Pinpoint the cell where the given text exists, returning its [x, y] midpoint coordinate. 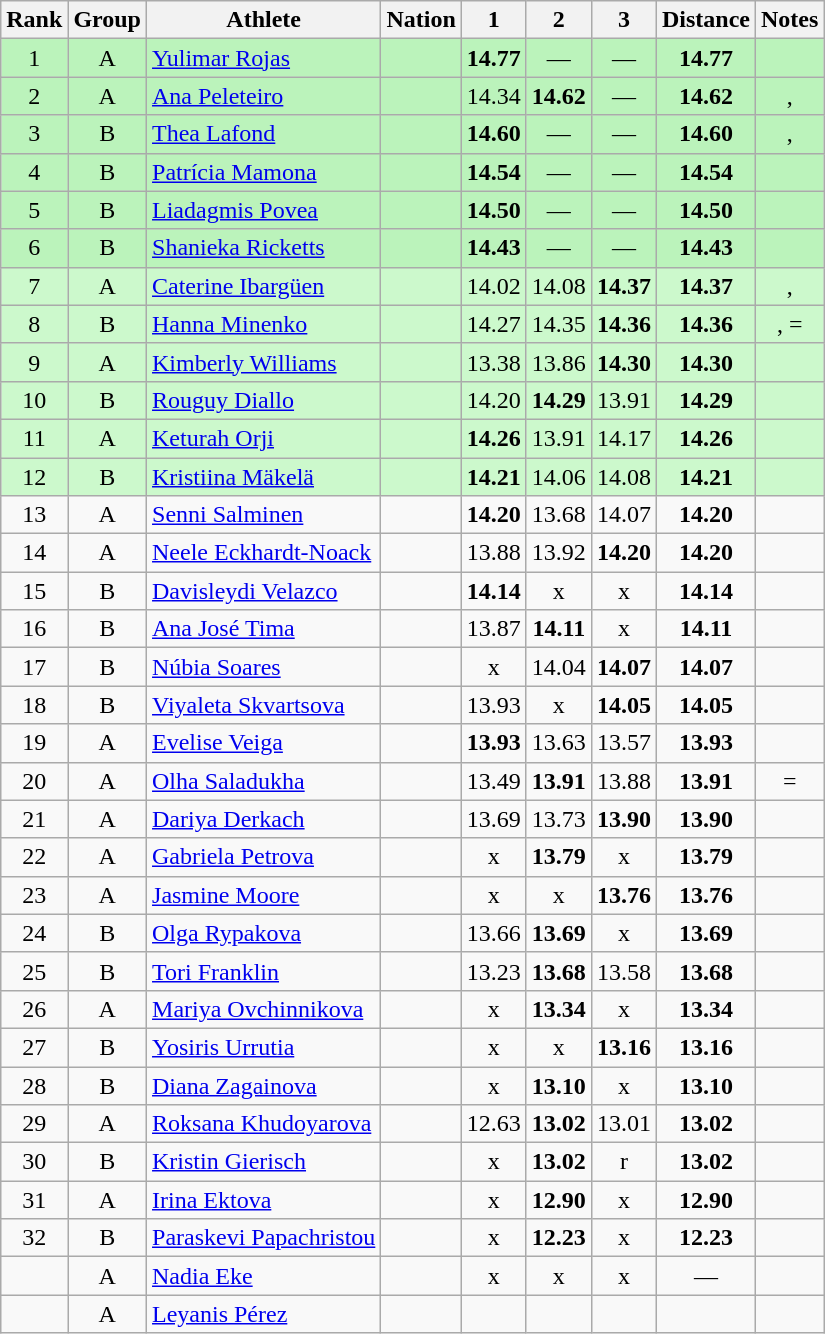
15 [34, 591]
Davisleydi Velazco [264, 591]
24 [34, 933]
Ana José Tima [264, 629]
Evelise Veiga [264, 743]
29 [34, 1124]
Kristin Gierisch [264, 1162]
13.87 [494, 629]
13.57 [624, 743]
Roksana Khudoyarova [264, 1124]
Thea Lafond [264, 134]
6 [34, 248]
Rank [34, 20]
Senni Salminen [264, 515]
Nation [421, 20]
Gabriela Petrova [264, 857]
28 [34, 1085]
13.23 [494, 971]
20 [34, 781]
r [624, 1162]
Olha Saladukha [264, 781]
13.38 [494, 362]
Diana Zagainova [264, 1085]
Notes [790, 20]
13.86 [558, 362]
Kimberly Williams [264, 362]
4 [34, 172]
14.17 [624, 438]
Leyanis Pérez [264, 1314]
Mariya Ovchinnikova [264, 1009]
, = [790, 324]
13.92 [558, 553]
Caterine Ibargüen [264, 286]
Shanieka Ricketts [264, 248]
18 [34, 705]
Keturah Orji [264, 438]
13.63 [558, 743]
14.34 [494, 96]
Paraskevi Papachristou [264, 1238]
14.27 [494, 324]
14.04 [558, 667]
30 [34, 1162]
Patrícia Mamona [264, 172]
Kristiina Mäkelä [264, 477]
Athlete [264, 20]
8 [34, 324]
7 [34, 286]
Ana Peleteiro [264, 96]
Neele Eckhardt-Noack [264, 553]
13.58 [624, 971]
17 [34, 667]
Tori Franklin [264, 971]
16 [34, 629]
Jasmine Moore [264, 895]
Distance [706, 20]
5 [34, 210]
26 [34, 1009]
Liadagmis Povea [264, 210]
Olga Rypakova [264, 933]
23 [34, 895]
Rouguy Diallo [264, 400]
25 [34, 971]
21 [34, 819]
11 [34, 438]
Yulimar Rojas [264, 58]
Dariya Derkach [264, 819]
31 [34, 1200]
13.49 [494, 781]
= [790, 781]
27 [34, 1047]
13 [34, 515]
Viyaleta Skvartsova [264, 705]
13.01 [624, 1124]
Irina Ektova [264, 1200]
12 [34, 477]
Hanna Minenko [264, 324]
13.73 [558, 819]
Yosiris Urrutia [264, 1047]
10 [34, 400]
14.35 [558, 324]
9 [34, 362]
14 [34, 553]
Nadia Eke [264, 1276]
32 [34, 1238]
Group [108, 20]
14.06 [558, 477]
13.66 [494, 933]
19 [34, 743]
22 [34, 857]
12.63 [494, 1124]
14.02 [494, 286]
Núbia Soares [264, 667]
